Pinpoint the cell where the given text exists, returning its [x, y] midpoint coordinate. 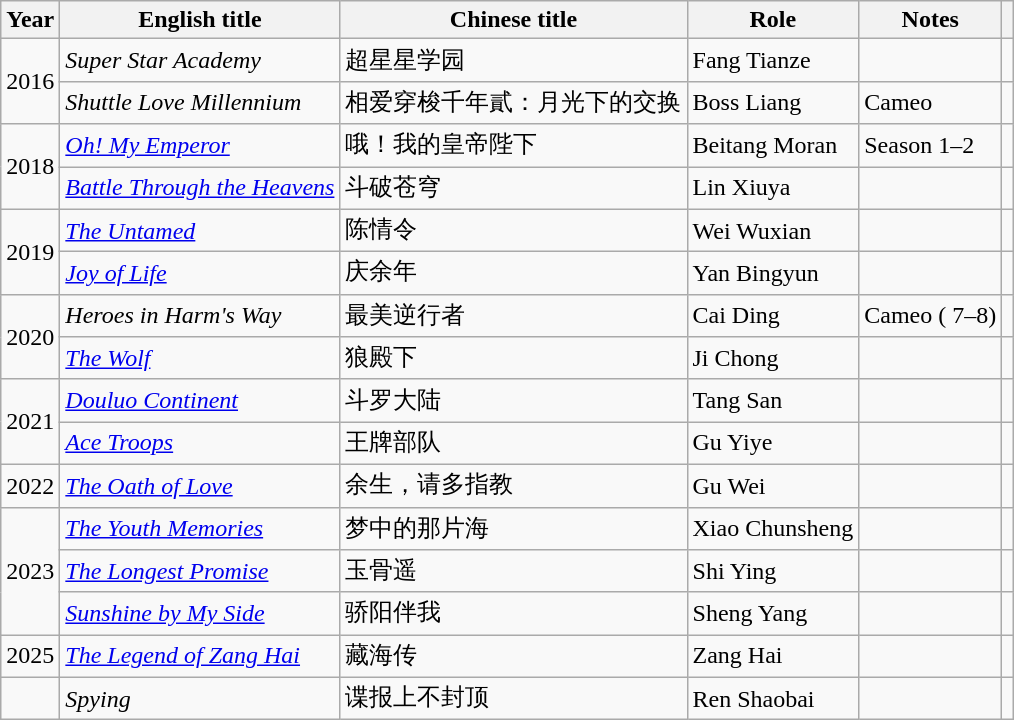
玉骨遥 [514, 572]
Super Star Academy [200, 60]
2020 [30, 336]
2023 [30, 571]
谍报上不封顶 [514, 698]
Lin Xiuya [773, 188]
2019 [30, 252]
Battle Through the Heavens [200, 188]
2025 [30, 656]
2022 [30, 486]
Beitang Moran [773, 146]
Ji Chong [773, 358]
哦！我的皇帝陛下 [514, 146]
Boss Liang [773, 102]
Notes [930, 20]
Douluo Continent [200, 400]
藏海传 [514, 656]
Cameo ( 7–8) [930, 316]
Cai Ding [773, 316]
超星星学园 [514, 60]
Season 1–2 [930, 146]
Wei Wuxian [773, 230]
Sheng Yang [773, 614]
Ren Shaobai [773, 698]
Xiao Chunsheng [773, 528]
English title [200, 20]
Year [30, 20]
Gu Wei [773, 486]
2018 [30, 166]
Role [773, 20]
The Oath of Love [200, 486]
Shuttle Love Millennium [200, 102]
相爱穿梭千年貳：月光下的交换 [514, 102]
Yan Bingyun [773, 274]
Fang Tianze [773, 60]
The Youth Memories [200, 528]
最美逆行者 [514, 316]
Cameo [930, 102]
Chinese title [514, 20]
The Wolf [200, 358]
骄阳伴我 [514, 614]
庆余年 [514, 274]
Sunshine by My Side [200, 614]
余生，请多指教 [514, 486]
2016 [30, 82]
Zang Hai [773, 656]
斗破苍穹 [514, 188]
Joy of Life [200, 274]
Shi Ying [773, 572]
Gu Yiye [773, 444]
斗罗大陆 [514, 400]
王牌部队 [514, 444]
Spying [200, 698]
The Longest Promise [200, 572]
Heroes in Harm's Way [200, 316]
The Untamed [200, 230]
2021 [30, 422]
Ace Troops [200, 444]
The Legend of Zang Hai [200, 656]
Tang San [773, 400]
Oh! My Emperor [200, 146]
梦中的那片海 [514, 528]
陈情令 [514, 230]
狼殿下 [514, 358]
